Scan for the cell matching the given text and deliver its (X, Y) coordinate at center. 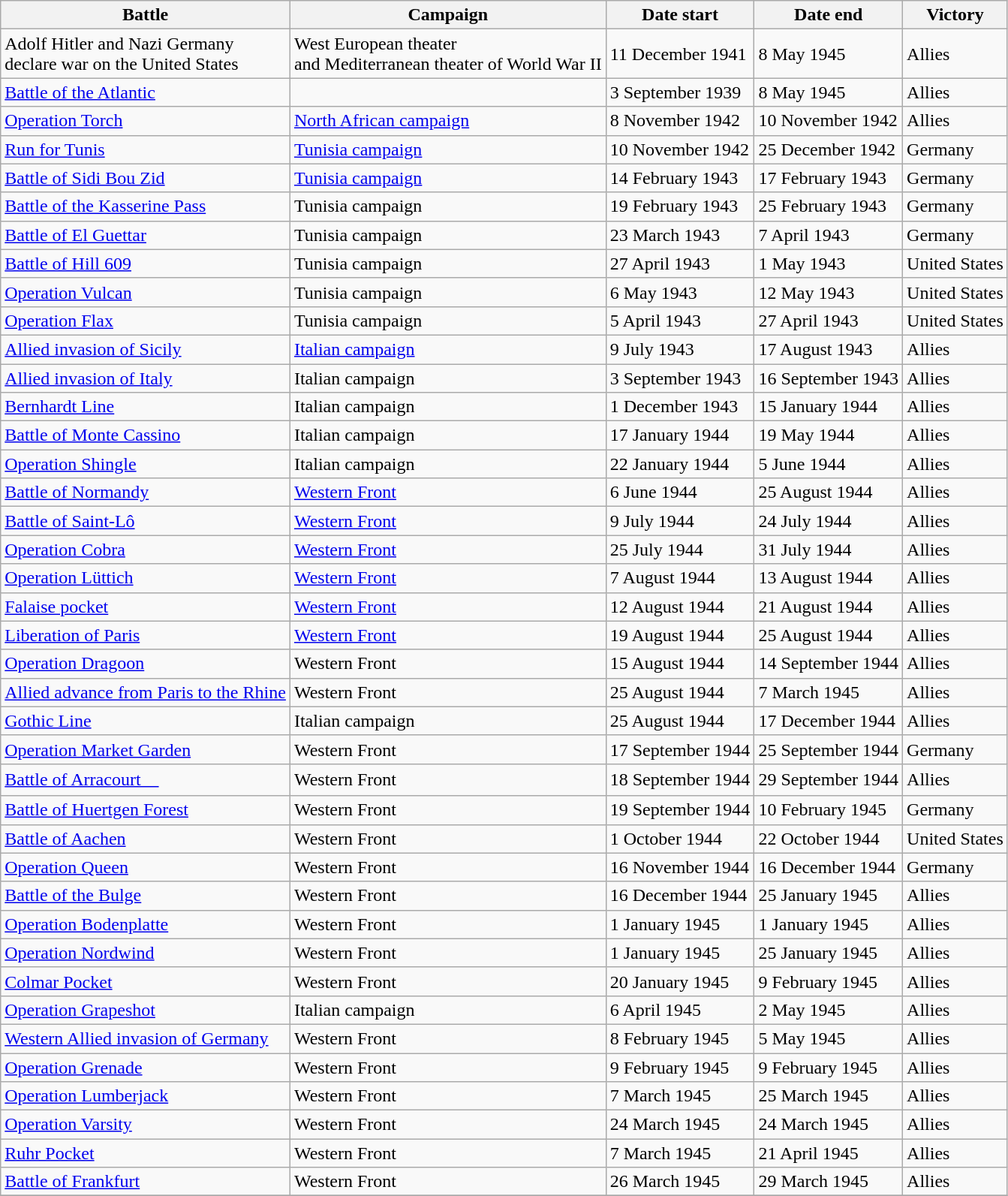
24 July 1944 (829, 521)
Operation Flax (146, 321)
Battle of El Guettar (146, 235)
Operation Grenade (146, 1067)
26 March 1945 (680, 1182)
12 August 1944 (680, 607)
31 July 1944 (829, 550)
16 September 1943 (829, 378)
Battle of Huertgen Forest (146, 810)
21 April 1945 (829, 1153)
25 July 1944 (680, 550)
Battle of Arracourt (146, 779)
Gothic Line (146, 721)
9 July 1944 (680, 521)
Battle of Aachen (146, 839)
Adolf Hitler and Nazi Germanydeclare war on the United States (146, 54)
14 September 1944 (829, 664)
19 February 1943 (680, 206)
25 December 1942 (829, 149)
1 May 1943 (829, 264)
17 February 1943 (829, 178)
Battle of the Atlantic (146, 92)
17 August 1943 (829, 349)
Battle of Saint-Lô (146, 521)
Battle of Sidi Bou Zid (146, 178)
West European theaterand Mediterranean theater of World War II (447, 54)
Battle (146, 15)
15 January 1944 (829, 407)
Falaise pocket (146, 607)
7 August 1944 (680, 578)
Run for Tunis (146, 149)
22 January 1944 (680, 464)
Campaign (447, 15)
25 February 1943 (829, 206)
Operation Torch (146, 121)
20 January 1945 (680, 981)
5 June 1944 (829, 464)
29 September 1944 (829, 779)
6 April 1945 (680, 1010)
Battle of the Kasserine Pass (146, 206)
17 December 1944 (829, 721)
8 February 1945 (680, 1038)
Victory (955, 15)
Date start (680, 15)
19 May 1944 (829, 435)
Battle of Normandy (146, 493)
Operation Shingle (146, 464)
23 March 1943 (680, 235)
7 April 1943 (829, 235)
Allied invasion of Italy (146, 378)
North African campaign (447, 121)
Operation Varsity (146, 1125)
Operation Dragoon (146, 664)
Operation Bodenplatte (146, 924)
Allied advance from Paris to the Rhine (146, 692)
Western Allied invasion of Germany (146, 1038)
9 July 1943 (680, 349)
5 April 1943 (680, 321)
Liberation of Paris (146, 635)
25 September 1944 (829, 749)
1 October 1944 (680, 839)
18 September 1944 (680, 779)
Battle of Hill 609 (146, 264)
Allied invasion of Sicily (146, 349)
3 September 1943 (680, 378)
Operation Cobra (146, 550)
Battle of Frankfurt (146, 1182)
3 September 1939 (680, 92)
Ruhr Pocket (146, 1153)
14 February 1943 (680, 178)
Operation Nordwind (146, 953)
25 March 1945 (829, 1096)
1 December 1943 (680, 407)
10 February 1945 (829, 810)
6 June 1944 (680, 493)
Bernhardt Line (146, 407)
16 November 1944 (680, 867)
Operation Market Garden (146, 749)
13 August 1944 (829, 578)
Operation Lumberjack (146, 1096)
22 October 1944 (829, 839)
Operation Lüttich (146, 578)
12 May 1943 (829, 292)
17 September 1944 (680, 749)
2 May 1945 (829, 1010)
19 August 1944 (680, 635)
Battle of Monte Cassino (146, 435)
6 May 1943 (680, 292)
11 December 1941 (680, 54)
5 May 1945 (829, 1038)
Operation Vulcan (146, 292)
15 August 1944 (680, 664)
21 August 1944 (829, 607)
Battle of the Bulge (146, 896)
Colmar Pocket (146, 981)
17 January 1944 (680, 435)
19 September 1944 (680, 810)
8 November 1942 (680, 121)
29 March 1945 (829, 1182)
Date end (829, 15)
Operation Queen (146, 867)
Operation Grapeshot (146, 1010)
